Return the [X, Y] coordinate for the center point of the cell that contains the specified text.  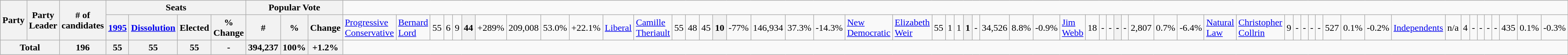
53.0% [555, 28]
-14.3% [829, 28]
394,237 [263, 47]
+1.2% [326, 47]
Dissolution [153, 28]
+22.1% [586, 28]
-77% [739, 28]
% [294, 28]
34,526 [995, 28]
New Democratic [869, 28]
Liberal [618, 28]
Bernard Lord [413, 28]
Progressive Conservative [369, 28]
37.3% [800, 28]
2,807 [1141, 28]
Christopher Collrin [1260, 28]
Party [14, 20]
n/a [1453, 28]
6 [448, 28]
-0.9% [1047, 28]
Change [326, 28]
435 [1508, 28]
Popular Vote [295, 8]
Seats [176, 8]
Independents [1418, 28]
196 [82, 47]
8.8% [1021, 28]
4 [1465, 28]
Party Leader [43, 20]
146,934 [768, 28]
18 [1092, 28]
Elected [194, 28]
% Change [229, 28]
-0.2% [1378, 28]
1995 [118, 28]
Total [30, 47]
# ofcandidates [82, 20]
0.7% [1166, 28]
Camille Theriault [653, 28]
48 [692, 28]
-0.3% [1554, 28]
527 [1332, 28]
+289% [491, 28]
Jim Webb [1073, 28]
209,008 [523, 28]
100% [294, 47]
Elizabeth Weir [912, 28]
-6.4% [1191, 28]
45 [706, 28]
# [263, 28]
10 [720, 28]
44 [468, 28]
Natural Law [1220, 28]
